Detect which cell encompasses the target text, then output its [X, Y] center coordinate. 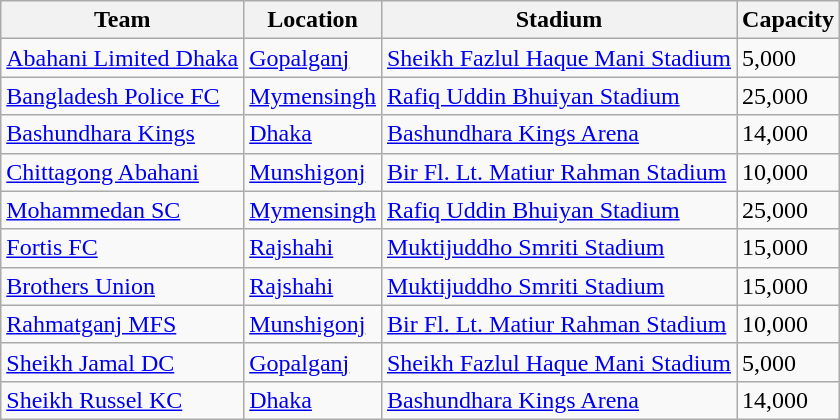
Bashundhara Kings [122, 134]
Brothers Union [122, 286]
Sheikh Jamal DC [122, 362]
Fortis FC [122, 248]
Chittagong Abahani [122, 172]
Stadium [558, 20]
Capacity [788, 20]
Mohammedan SC [122, 210]
Bangladesh Police FC [122, 96]
Rahmatganj MFS [122, 324]
Location [313, 20]
Abahani Limited Dhaka [122, 58]
Sheikh Russel KC [122, 400]
Team [122, 20]
